Identify which cell holds the provided text, then report its [x, y] central coordinate. 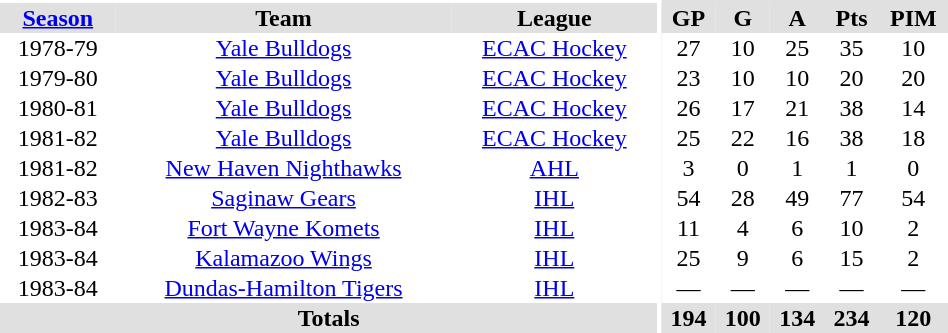
22 [743, 138]
16 [797, 138]
Dundas-Hamilton Tigers [284, 288]
35 [851, 48]
120 [914, 318]
G [743, 18]
Saginaw Gears [284, 198]
28 [743, 198]
234 [851, 318]
1982-83 [58, 198]
GP [688, 18]
77 [851, 198]
PIM [914, 18]
134 [797, 318]
4 [743, 228]
Pts [851, 18]
A [797, 18]
49 [797, 198]
Fort Wayne Komets [284, 228]
1978-79 [58, 48]
Season [58, 18]
New Haven Nighthawks [284, 168]
AHL [554, 168]
17 [743, 108]
194 [688, 318]
9 [743, 258]
100 [743, 318]
3 [688, 168]
27 [688, 48]
15 [851, 258]
Totals [328, 318]
14 [914, 108]
23 [688, 78]
18 [914, 138]
1980-81 [58, 108]
11 [688, 228]
Kalamazoo Wings [284, 258]
Team [284, 18]
26 [688, 108]
League [554, 18]
21 [797, 108]
1979-80 [58, 78]
